Pinpoint the cell where the given text exists, returning its (X, Y) midpoint coordinate. 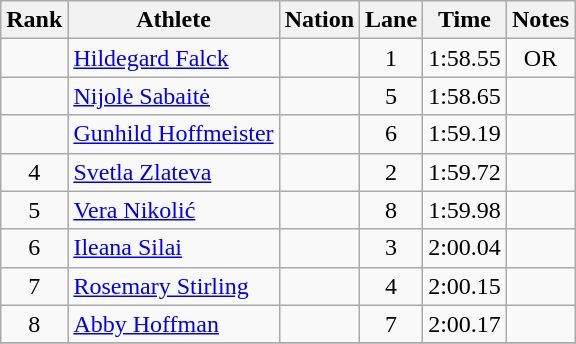
Athlete (174, 20)
2:00.04 (465, 248)
Rosemary Stirling (174, 286)
1:58.55 (465, 58)
2:00.15 (465, 286)
Rank (34, 20)
Svetla Zlateva (174, 172)
1 (392, 58)
Nation (319, 20)
Abby Hoffman (174, 324)
OR (540, 58)
1:59.72 (465, 172)
1:58.65 (465, 96)
Vera Nikolić (174, 210)
2:00.17 (465, 324)
Gunhild Hoffmeister (174, 134)
Ileana Silai (174, 248)
Lane (392, 20)
3 (392, 248)
Time (465, 20)
1:59.19 (465, 134)
Nijolė Sabaitė (174, 96)
Hildegard Falck (174, 58)
Notes (540, 20)
1:59.98 (465, 210)
2 (392, 172)
